Pinpoint the cell where the given text exists, returning its (x, y) midpoint coordinate. 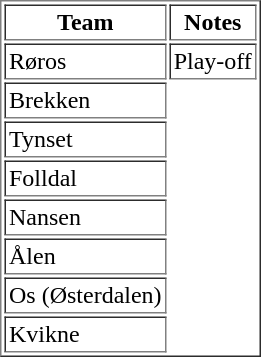
Ålen (85, 256)
Folldal (85, 178)
Team (85, 22)
Play-off (212, 62)
Røros (85, 62)
Kvikne (85, 334)
Os (Østerdalen) (85, 296)
Brekken (85, 100)
Notes (212, 22)
Nansen (85, 218)
Tynset (85, 140)
